Pinpoint the cell where the given text exists, returning its [X, Y] midpoint coordinate. 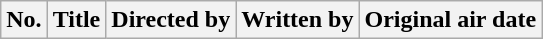
Written by [298, 20]
Original air date [450, 20]
Directed by [171, 20]
Title [76, 20]
No. [24, 20]
